Pinpoint the cell where the given text exists, returning its (X, Y) midpoint coordinate. 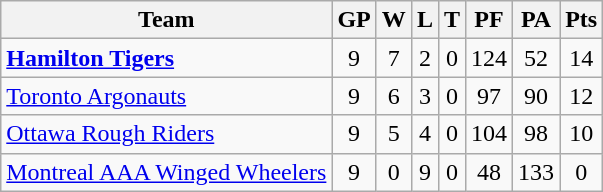
133 (536, 172)
90 (536, 96)
Team (166, 20)
10 (582, 134)
Hamilton Tigers (166, 58)
L (424, 20)
3 (424, 96)
PF (488, 20)
2 (424, 58)
12 (582, 96)
52 (536, 58)
48 (488, 172)
5 (394, 134)
W (394, 20)
Toronto Argonauts (166, 96)
PA (536, 20)
4 (424, 134)
14 (582, 58)
Pts (582, 20)
124 (488, 58)
Ottawa Rough Riders (166, 134)
104 (488, 134)
T (452, 20)
98 (536, 134)
7 (394, 58)
6 (394, 96)
GP (354, 20)
97 (488, 96)
Montreal AAA Winged Wheelers (166, 172)
